Extract the [x, y] coordinate from the center of the cell holding the provided text.  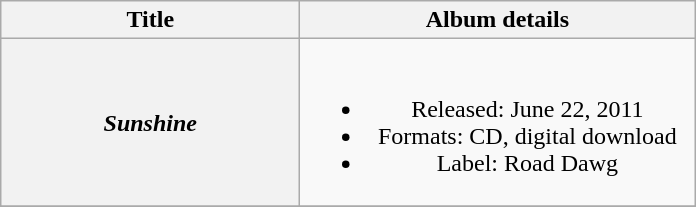
Sunshine [150, 122]
Album details [498, 20]
Title [150, 20]
Released: June 22, 2011Formats: CD, digital downloadLabel: Road Dawg [498, 122]
